Output the [X, Y] coordinate of the center of the cell containing the given text.  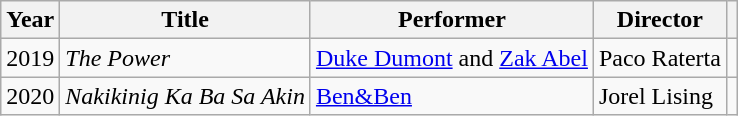
Duke Dumont and Zak Abel [452, 58]
The Power [186, 58]
2020 [30, 96]
Title [186, 20]
Nakikinig Ka Ba Sa Akin [186, 96]
Performer [452, 20]
Jorel Lising [660, 96]
2019 [30, 58]
Year [30, 20]
Director [660, 20]
Paco Raterta [660, 58]
Ben&Ben [452, 96]
